Scan for the cell matching the given text and deliver its [x, y] coordinate at center. 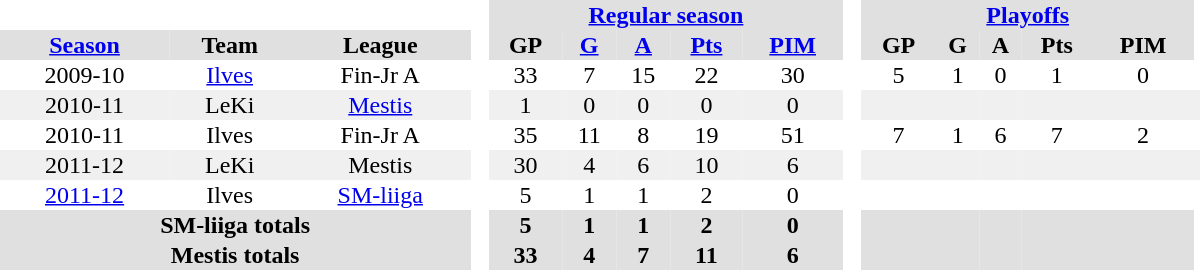
Team [230, 45]
Mestis totals [235, 255]
Regular season [666, 15]
SM-liiga totals [235, 225]
15 [644, 75]
SM-liiga [380, 195]
2009-10 [84, 75]
League [380, 45]
8 [644, 135]
Playoffs [1028, 15]
10 [706, 165]
35 [526, 135]
Season [84, 45]
19 [706, 135]
22 [706, 75]
51 [792, 135]
